From the cell containing the given text, extract its center point as [x, y] coordinate. 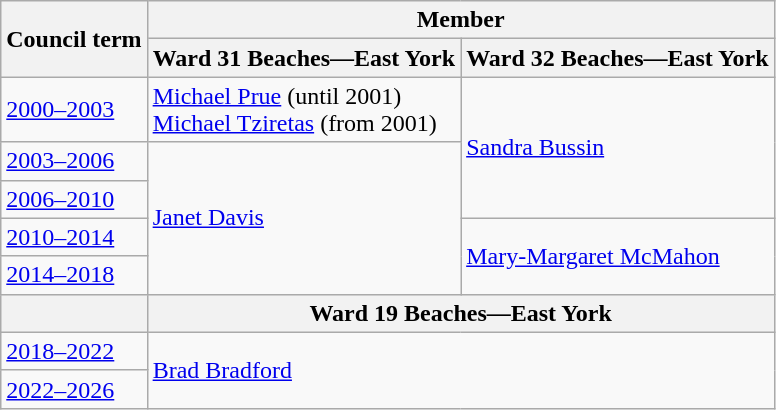
2006–2010 [74, 199]
2000–2003 [74, 110]
2003–2006 [74, 161]
Ward 32 Beaches—East York [618, 58]
Sandra Bussin [618, 148]
2010–2014 [74, 237]
2014–2018 [74, 275]
2018–2022 [74, 351]
Ward 31 Beaches—East York [304, 58]
Mary-Margaret McMahon [618, 256]
Council term [74, 39]
Brad Bradford [460, 370]
Member [460, 20]
2022–2026 [74, 389]
Janet Davis [304, 218]
Ward 19 Beaches—East York [460, 313]
Michael Prue (until 2001) Michael Tziretas (from 2001) [304, 110]
